Identify which cell holds the provided text, then report its [x, y] central coordinate. 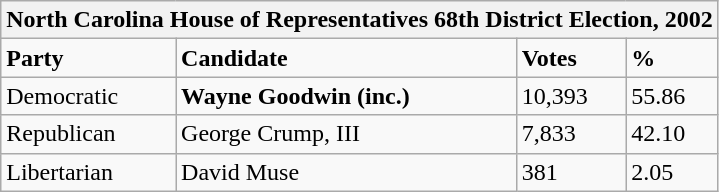
Wayne Goodwin (inc.) [346, 96]
55.86 [672, 96]
Republican [88, 134]
Votes [571, 58]
2.05 [672, 172]
7,833 [571, 134]
George Crump, III [346, 134]
Party [88, 58]
42.10 [672, 134]
Democratic [88, 96]
Candidate [346, 58]
Libertarian [88, 172]
North Carolina House of Representatives 68th District Election, 2002 [360, 20]
David Muse [346, 172]
10,393 [571, 96]
381 [571, 172]
% [672, 58]
